Output the (x, y) coordinate of the center of the cell containing the given text.  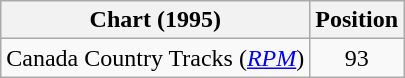
93 (357, 58)
Position (357, 20)
Chart (1995) (156, 20)
Canada Country Tracks (RPM) (156, 58)
